Determine the [X, Y] coordinate at the center of the cell enclosing the given text.  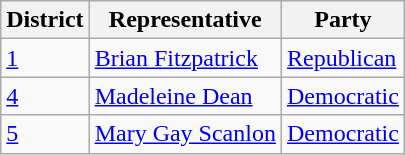
Madeleine Dean [185, 96]
Brian Fitzpatrick [185, 58]
4 [45, 96]
5 [45, 134]
District [45, 20]
Republican [342, 58]
Party [342, 20]
Mary Gay Scanlon [185, 134]
Representative [185, 20]
1 [45, 58]
